Find where the given text appears and provide that cell's center as (x, y) coordinate. 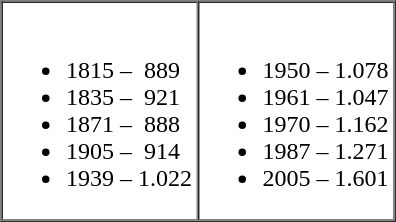
1950 – 1.0781961 – 1.0471970 – 1.1621987 – 1.2712005 – 1.601 (296, 112)
1815 – 8891835 – 9211871 – 8881905 – 9141939 – 1.022 (100, 112)
